From the cell containing the given text, extract its center point as [x, y] coordinate. 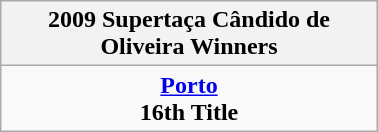
2009 Supertaça Cândido de Oliveira Winners [189, 34]
Porto16th Title [189, 98]
